Pinpoint the cell where the given text exists, returning its [X, Y] midpoint coordinate. 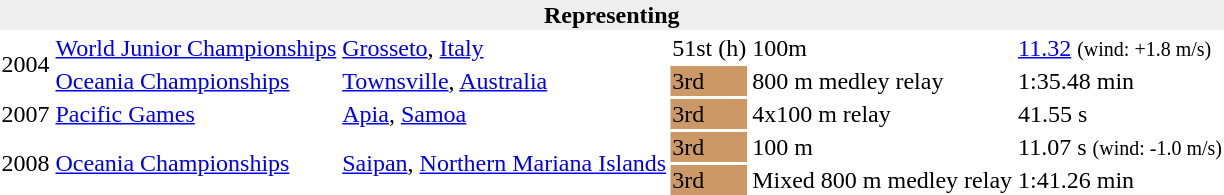
Apia, Samoa [504, 114]
4x100 m relay [882, 114]
11.32 (wind: +1.8 m/s) [1120, 48]
Representing [612, 15]
Grosseto, Italy [504, 48]
World Junior Championships [196, 48]
2008 [26, 164]
51st (h) [710, 48]
11.07 s (wind: -1.0 m/s) [1120, 147]
Saipan, Northern Mariana Islands [504, 164]
100m [882, 48]
Mixed 800 m medley relay [882, 180]
800 m medley relay [882, 81]
Pacific Games [196, 114]
1:35.48 min [1120, 81]
2007 [26, 114]
1:41.26 min [1120, 180]
2004 [26, 64]
100 m [882, 147]
41.55 s [1120, 114]
Townsville, Australia [504, 81]
